From the cell containing the given text, extract its center point as (X, Y) coordinate. 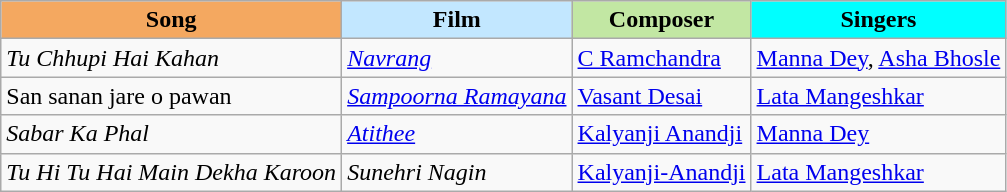
C Ramchandra (662, 58)
San sanan jare o pawan (172, 96)
Tu Chhupi Hai Kahan (172, 58)
Kalyanji-Anandji (662, 172)
Vasant Desai (662, 96)
Manna Dey, Asha Bhosle (878, 58)
Sabar Ka Phal (172, 134)
Atithee (457, 134)
Composer (662, 20)
Sampoorna Ramayana (457, 96)
Singers (878, 20)
Tu Hi Tu Hai Main Dekha Karoon (172, 172)
Song (172, 20)
Sunehri Nagin (457, 172)
Film (457, 20)
Navrang (457, 58)
Kalyanji Anandji (662, 134)
Manna Dey (878, 134)
